Return [X, Y] of the center of cell containing provided text 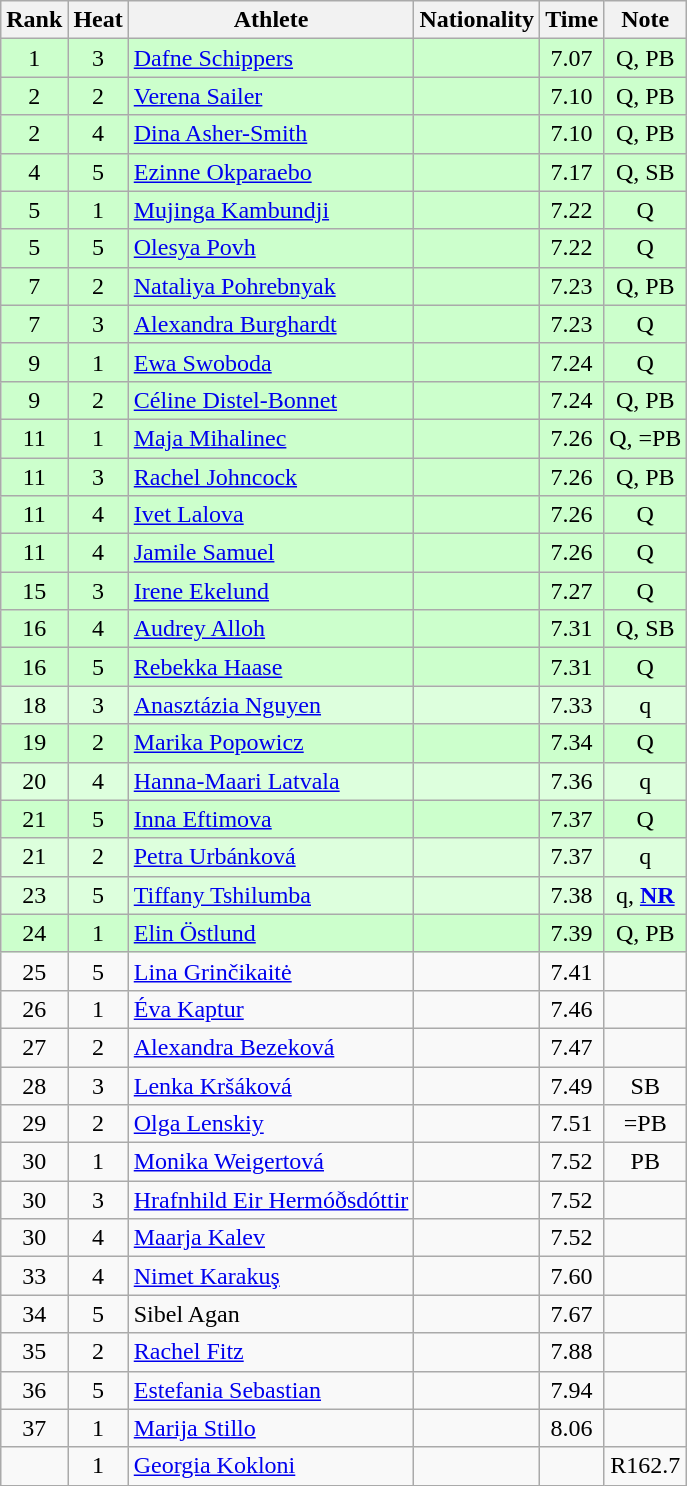
7.46 [572, 1009]
36 [34, 1390]
PB [646, 1162]
7.47 [572, 1047]
Verena Sailer [271, 96]
Q, =PB [646, 438]
Marika Popowicz [271, 743]
15 [34, 591]
7.34 [572, 743]
Nataliya Pohrebnyak [271, 286]
7.27 [572, 591]
7.51 [572, 1124]
7.17 [572, 172]
35 [34, 1352]
Mujinga Kambundji [271, 210]
Maarja Kalev [271, 1238]
Elin Östlund [271, 933]
Tiffany Tshilumba [271, 895]
Rebekka Haase [271, 667]
33 [34, 1276]
Céline Distel-Bonnet [271, 400]
Alexandra Burghardt [271, 324]
SB [646, 1085]
7.60 [572, 1276]
Athlete [271, 20]
Hrafnhild Eir Hermóðsdóttir [271, 1200]
Olesya Povh [271, 248]
Anasztázia Nguyen [271, 705]
Time [572, 20]
Dafne Schippers [271, 58]
7.39 [572, 933]
Alexandra Bezeková [271, 1047]
Ezinne Okparaebo [271, 172]
Jamile Samuel [271, 553]
q, NR [646, 895]
25 [34, 971]
Irene Ekelund [271, 591]
Rachel Johncock [271, 477]
Lenka Kršáková [271, 1085]
7.07 [572, 58]
7.67 [572, 1314]
Hanna-Maari Latvala [271, 781]
37 [34, 1428]
29 [34, 1124]
18 [34, 705]
=PB [646, 1124]
Georgia Kokloni [271, 1466]
Monika Weigertová [271, 1162]
7.94 [572, 1390]
Éva Kaptur [271, 1009]
28 [34, 1085]
Petra Urbánková [271, 857]
7.41 [572, 971]
27 [34, 1047]
Maja Mihalinec [271, 438]
Nimet Karakuş [271, 1276]
Marija Stillo [271, 1428]
34 [34, 1314]
7.36 [572, 781]
Ewa Swoboda [271, 362]
7.33 [572, 705]
20 [34, 781]
Lina Grinčikaitė [271, 971]
23 [34, 895]
Estefania Sebastian [271, 1390]
24 [34, 933]
7.88 [572, 1352]
Rank [34, 20]
Audrey Alloh [271, 629]
R162.7 [646, 1466]
7.38 [572, 895]
19 [34, 743]
7.49 [572, 1085]
Nationality [477, 20]
Inna Eftimova [271, 819]
Rachel Fitz [271, 1352]
Heat [98, 20]
8.06 [572, 1428]
26 [34, 1009]
Dina Asher-Smith [271, 134]
Olga Lenskiy [271, 1124]
Ivet Lalova [271, 515]
Note [646, 20]
Sibel Agan [271, 1314]
